Return the (X, Y) coordinate for the center point of the cell that contains the specified text.  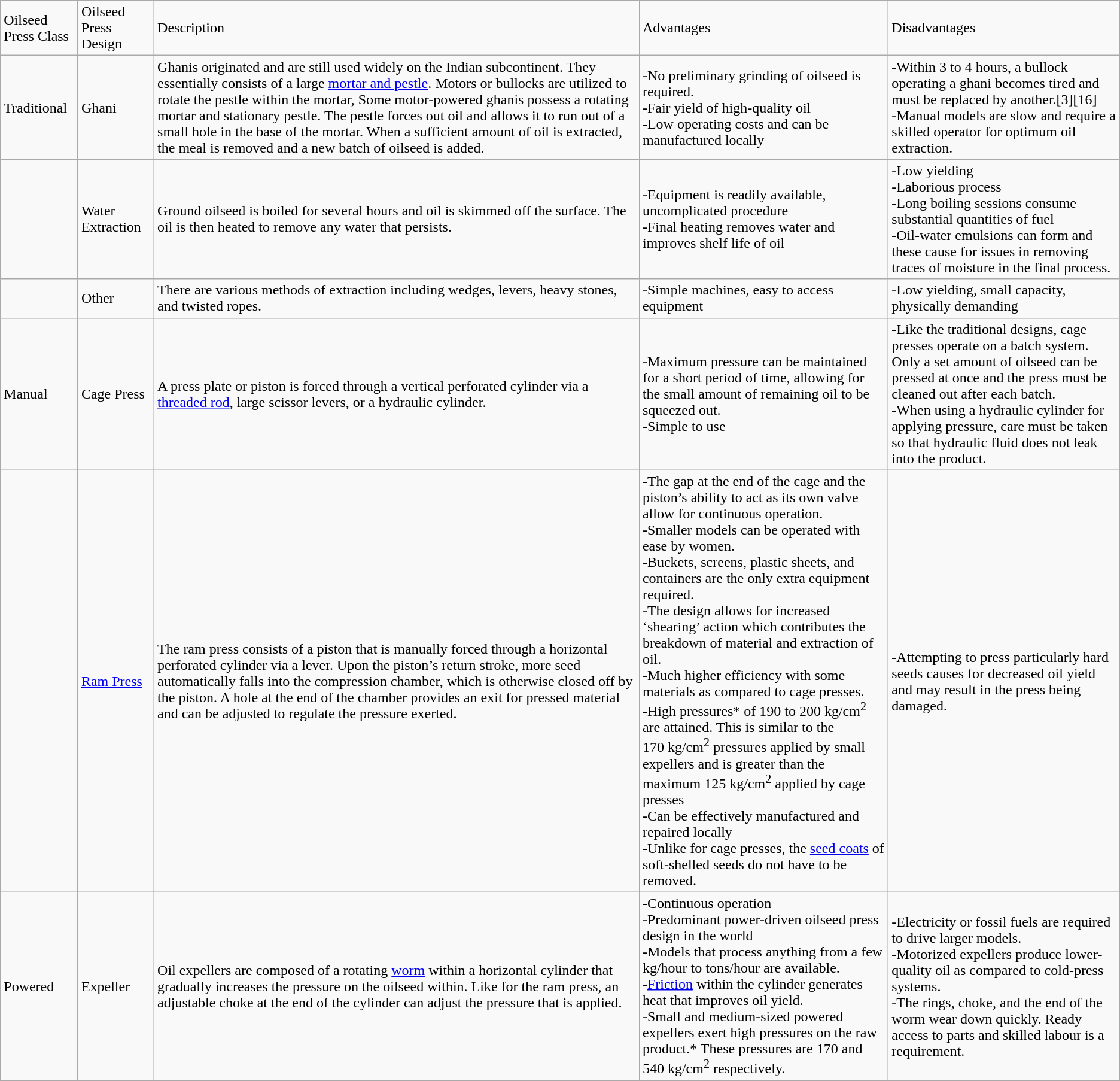
Disadvantages (1004, 28)
Powered (39, 986)
Expeller (116, 986)
-Low yielding, small capacity, physically demanding (1004, 298)
Oilseed Press Class (39, 28)
Description (397, 28)
-Simple machines, easy to access equipment (763, 298)
Oilseed Press Design (116, 28)
Ground oilseed is boiled for several hours and oil is skimmed off the surface. The oil is then heated to remove any water that persists. (397, 219)
Ghani (116, 108)
-Equipment is readily available, uncomplicated procedure-Final heating removes water and improves shelf life of oil (763, 219)
Ram Press (116, 681)
-Maximum pressure can be maintained for a short period of time, allowing for the small amount of remaining oil to be squeezed out.-Simple to use (763, 394)
Advantages (763, 28)
Manual (39, 394)
Other (116, 298)
Water Extraction (116, 219)
There are various methods of extraction including wedges, levers, heavy stones, and twisted ropes. (397, 298)
-Attempting to press particularly hard seeds causes for decreased oil yield and may result in the press being damaged. (1004, 681)
Traditional (39, 108)
A press plate or piston is forced through a vertical perforated cylinder via a threaded rod, large scissor levers, or a hydraulic cylinder. (397, 394)
-No preliminary grinding of oilseed is required.-Fair yield of high-quality oil-Low operating costs and can be manufactured locally (763, 108)
Cage Press (116, 394)
